Return [X, Y] of the center of cell containing provided text 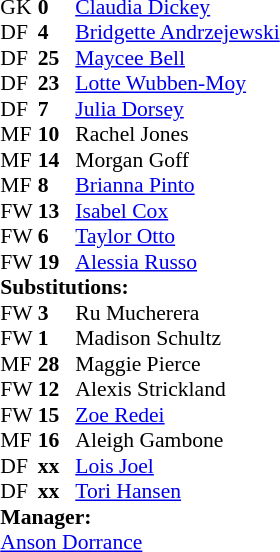
Morgan Goff [177, 160]
28 [57, 364]
Brianna Pinto [177, 185]
Lotte Wubben-Moy [177, 83]
25 [57, 58]
Manager: [140, 517]
Rachel Jones [177, 135]
4 [57, 33]
7 [57, 109]
Tori Hansen [177, 491]
Taylor Otto [177, 237]
Zoe Redei [177, 415]
Julia Dorsey [177, 109]
Alessia Russo [177, 262]
14 [57, 160]
6 [57, 237]
Bridgette Andrzejewski [177, 33]
19 [57, 262]
Alexis Strickland [177, 389]
Isabel Cox [177, 211]
Aleigh Gambone [177, 441]
16 [57, 441]
23 [57, 83]
12 [57, 389]
Maycee Bell [177, 58]
10 [57, 135]
1 [57, 339]
3 [57, 313]
Substitutions: [140, 287]
Lois Joel [177, 466]
15 [57, 415]
Maggie Pierce [177, 364]
Madison Schultz [177, 339]
Ru Mucherera [177, 313]
8 [57, 185]
13 [57, 211]
